Output the (x, y) coordinate of the center of the cell containing the given text.  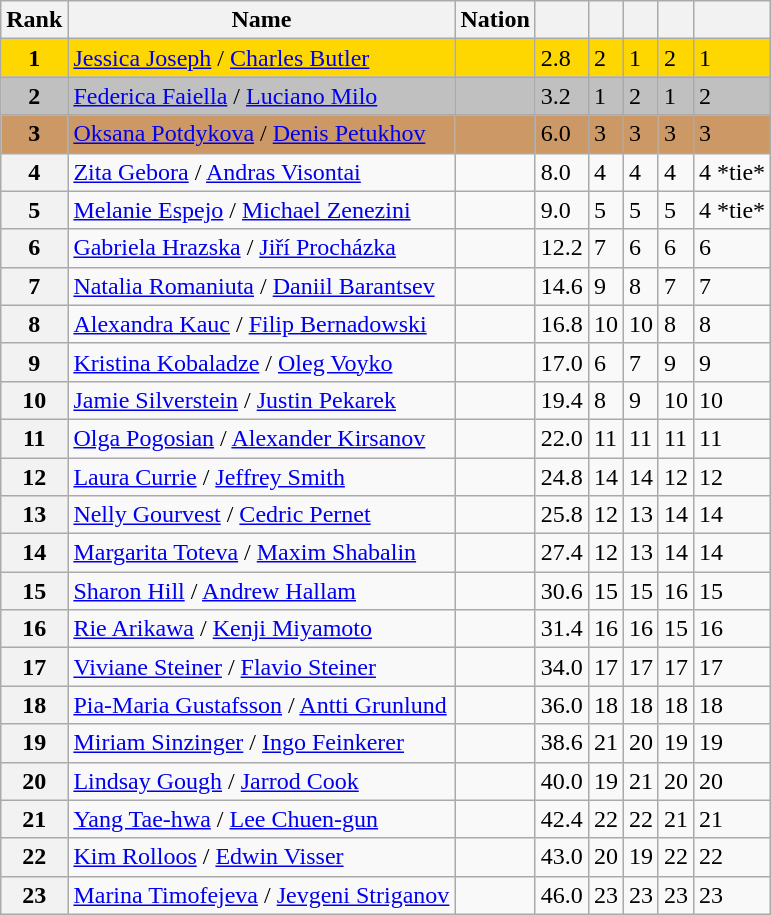
Oksana Potdykova / Denis Petukhov (262, 134)
43.0 (562, 857)
3.2 (562, 96)
30.6 (562, 591)
Zita Gebora / Andras Visontai (262, 172)
34.0 (562, 667)
Alexandra Kauc / Filip Bernadowski (262, 324)
6.0 (562, 134)
Viviane Steiner / Flavio Steiner (262, 667)
Name (262, 20)
36.0 (562, 705)
Gabriela Hrazska / Jiří Procházka (262, 248)
Melanie Espejo / Michael Zenezini (262, 210)
38.6 (562, 743)
24.8 (562, 477)
Rank (34, 20)
Nelly Gourvest / Cedric Pernet (262, 515)
46.0 (562, 895)
Laura Currie / Jeffrey Smith (262, 477)
16.8 (562, 324)
Kim Rolloos / Edwin Visser (262, 857)
Rie Arikawa / Kenji Miyamoto (262, 629)
Miriam Sinzinger / Ingo Feinkerer (262, 743)
Sharon Hill / Andrew Hallam (262, 591)
Kristina Kobaladze / Oleg Voyko (262, 362)
8.0 (562, 172)
Natalia Romaniuta / Daniil Barantsev (262, 286)
Federica Faiella / Luciano Milo (262, 96)
42.4 (562, 819)
14.6 (562, 286)
19.4 (562, 400)
Yang Tae-hwa / Lee Chuen-gun (262, 819)
Lindsay Gough / Jarrod Cook (262, 781)
Jamie Silverstein / Justin Pekarek (262, 400)
Nation (495, 20)
Marina Timofejeva / Jevgeni Striganov (262, 895)
27.4 (562, 553)
17.0 (562, 362)
9.0 (562, 210)
40.0 (562, 781)
22.0 (562, 438)
25.8 (562, 515)
2.8 (562, 58)
31.4 (562, 629)
Olga Pogosian / Alexander Kirsanov (262, 438)
Pia-Maria Gustafsson / Antti Grunlund (262, 705)
Jessica Joseph / Charles Butler (262, 58)
Margarita Toteva / Maxim Shabalin (262, 553)
12.2 (562, 248)
